Scan for the cell matching the given text and deliver its [x, y] coordinate at center. 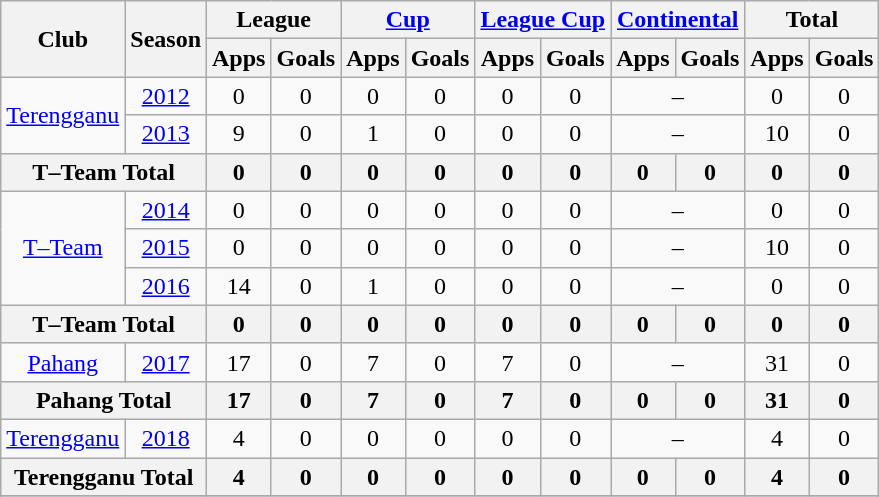
Total [812, 20]
14 [239, 286]
League [274, 20]
2013 [166, 134]
2017 [166, 362]
Pahang [63, 362]
Terengganu Total [104, 477]
Season [166, 39]
2014 [166, 210]
2016 [166, 286]
Continental [678, 20]
9 [239, 134]
2015 [166, 248]
Cup [408, 20]
T–Team [63, 248]
Club [63, 39]
Pahang Total [104, 400]
2012 [166, 96]
2018 [166, 438]
League Cup [543, 20]
